From the cell containing the given text, extract its center point as [x, y] coordinate. 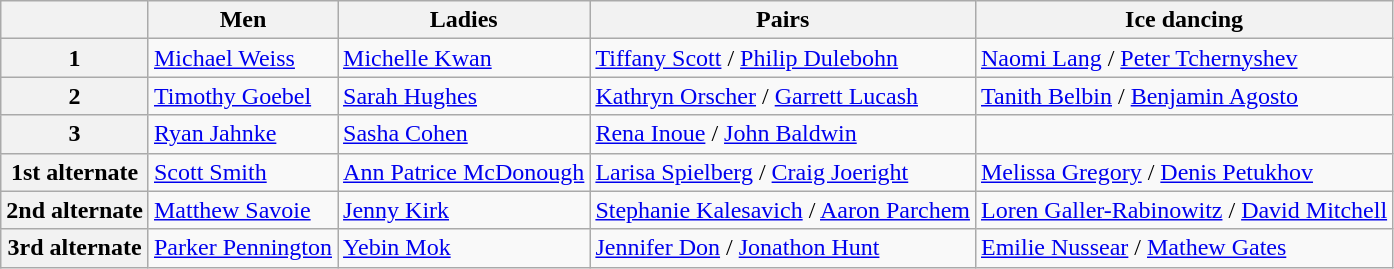
Tanith Belbin / Benjamin Agosto [1184, 96]
Emilie Nussear / Mathew Gates [1184, 248]
3 [75, 134]
Scott Smith [242, 172]
Stephanie Kalesavich / Aaron Parchem [783, 210]
2 [75, 96]
Larisa Spielberg / Craig Joeright [783, 172]
Matthew Savoie [242, 210]
Jenny Kirk [464, 210]
Michael Weiss [242, 58]
Sasha Cohen [464, 134]
Tiffany Scott / Philip Dulebohn [783, 58]
Men [242, 20]
Loren Galler-Rabinowitz / David Mitchell [1184, 210]
1 [75, 58]
Pairs [783, 20]
Timothy Goebel [242, 96]
Naomi Lang / Peter Tchernyshev [1184, 58]
Ladies [464, 20]
Sarah Hughes [464, 96]
2nd alternate [75, 210]
Parker Pennington [242, 248]
Ann Patrice McDonough [464, 172]
Ice dancing [1184, 20]
Jennifer Don / Jonathon Hunt [783, 248]
1st alternate [75, 172]
Yebin Mok [464, 248]
Rena Inoue / John Baldwin [783, 134]
Melissa Gregory / Denis Petukhov [1184, 172]
Ryan Jahnke [242, 134]
Michelle Kwan [464, 58]
Kathryn Orscher / Garrett Lucash [783, 96]
3rd alternate [75, 248]
